From the cell containing the given text, extract its center point as [x, y] coordinate. 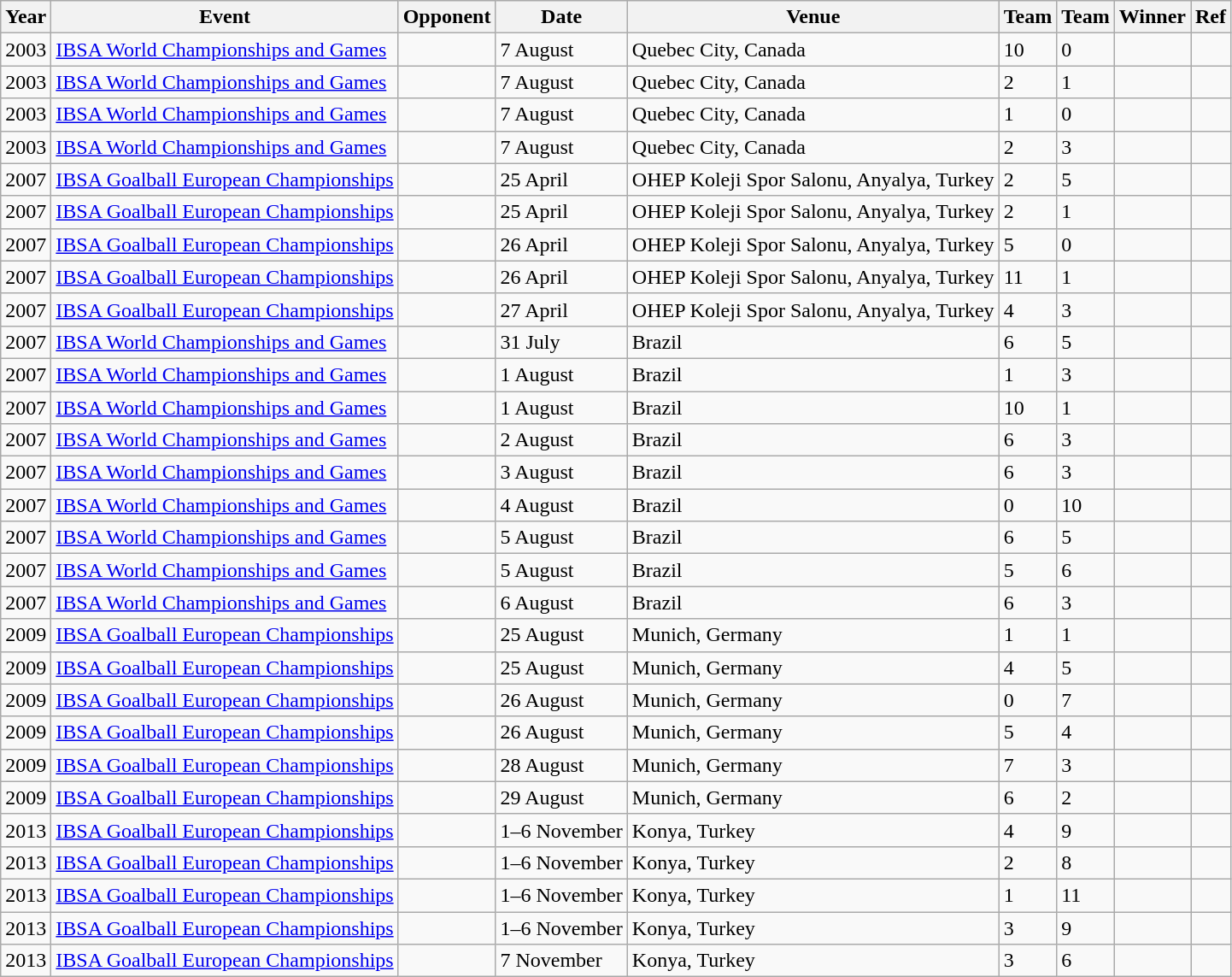
31 July [561, 342]
7 November [561, 961]
Opponent [447, 17]
8 [1086, 862]
Venue [813, 17]
Event [225, 17]
6 August [561, 603]
Winner [1152, 17]
Year [26, 17]
28 August [561, 765]
2 August [561, 440]
4 August [561, 505]
29 August [561, 797]
Ref [1211, 17]
Date [561, 17]
27 April [561, 309]
3 August [561, 473]
